From the cell containing the given text, extract its center point as [x, y] coordinate. 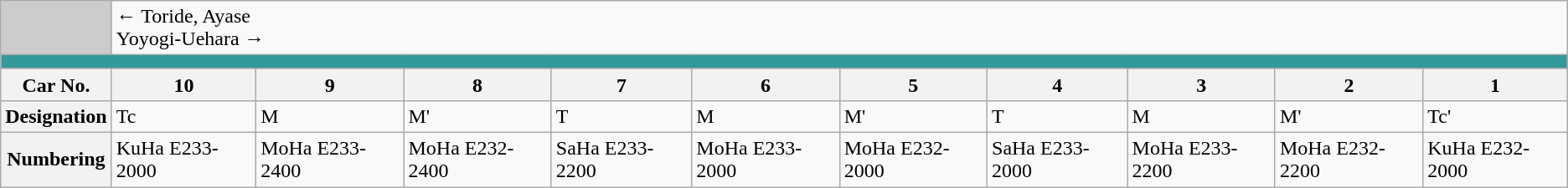
4 [1058, 84]
9 [330, 84]
MoHa E233-2000 [766, 159]
Tc [183, 116]
Numbering [56, 159]
Tc' [1496, 116]
2 [1349, 84]
Car No. [56, 84]
← Toride, AyaseYoyogi-Uehara → [839, 28]
MoHa E233-2200 [1201, 159]
KuHa E232-2000 [1496, 159]
8 [477, 84]
KuHa E233-2000 [183, 159]
SaHa E233-2000 [1058, 159]
MoHa E232-2200 [1349, 159]
SaHa E233-2200 [622, 159]
1 [1496, 84]
6 [766, 84]
5 [913, 84]
MoHa E232-2000 [913, 159]
MoHa E232-2400 [477, 159]
Designation [56, 116]
3 [1201, 84]
7 [622, 84]
10 [183, 84]
MoHa E233-2400 [330, 159]
